Return [X, Y] of the center of cell containing provided text 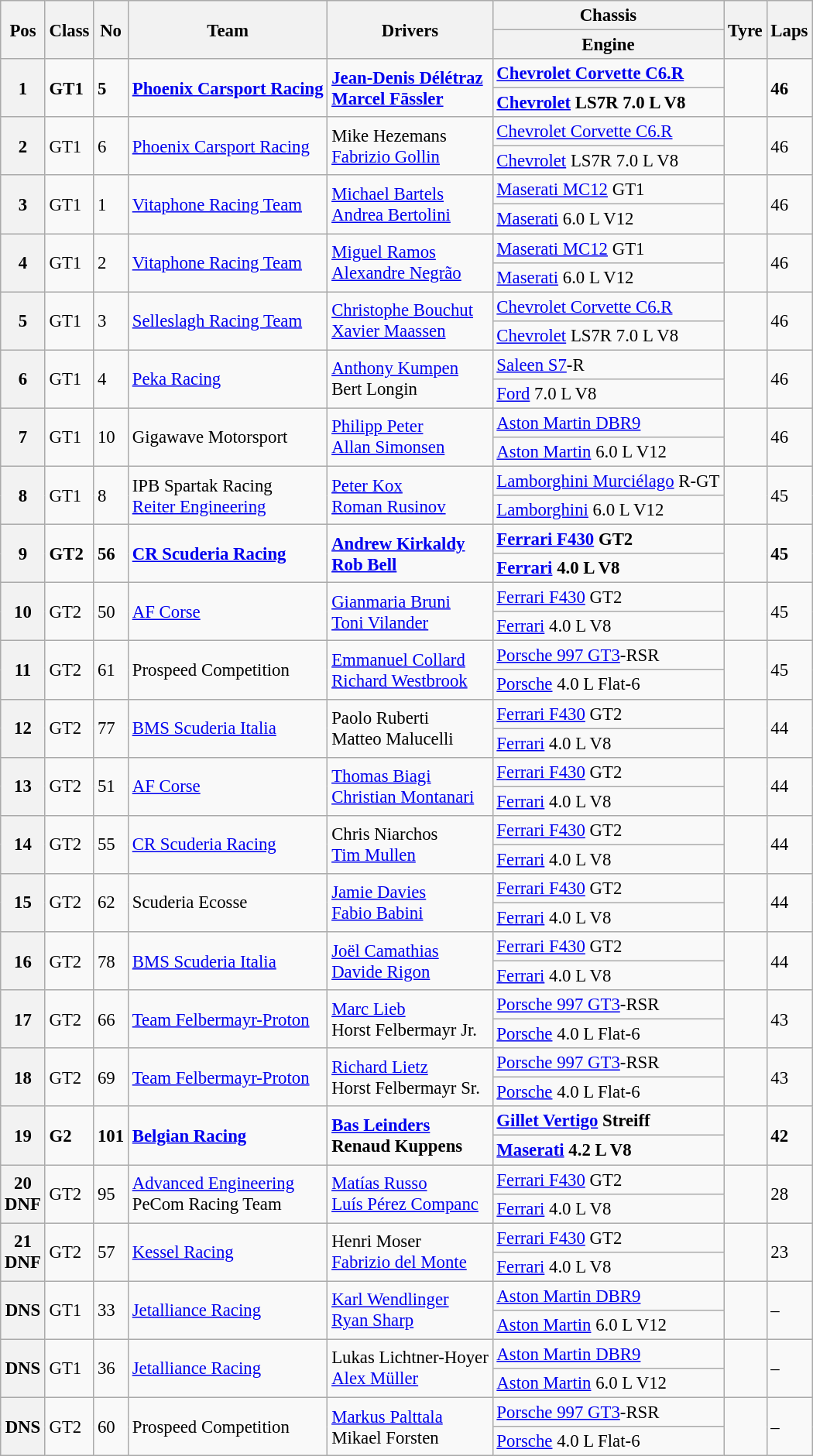
Jamie Davies Fabio Babini [410, 903]
36 [111, 1369]
Tyre [745, 29]
16 [23, 961]
Engine [609, 45]
Kessel Racing [228, 1252]
Advanced Engineering PeCom Racing Team [228, 1194]
Markus Palttala Mikael Forsten [410, 1426]
11 [23, 670]
Drivers [410, 29]
42 [790, 1136]
Chris Niarchos Tim Mullen [410, 845]
Bas Leinders Renaud Kuppens [410, 1136]
Saleen S7-R [609, 365]
Philipp Peter Allan Simonsen [410, 437]
Lamborghini Murciélago R-GT [609, 481]
60 [111, 1426]
Chassis [609, 15]
69 [111, 1077]
21DNF [23, 1252]
Jean-Denis Délétraz Marcel Fāssler [410, 88]
56 [111, 554]
Mike Hezemans Fabrizio Gollin [410, 146]
50 [111, 612]
Henri Moser Fabrizio del Monte [410, 1252]
Marc Lieb Horst Felbermayr Jr. [410, 1019]
Paolo Ruberti Matteo Malucelli [410, 728]
Peka Racing [228, 379]
61 [111, 670]
Pos [23, 29]
17 [23, 1019]
101 [111, 1136]
Andrew Kirkaldy Rob Bell [410, 554]
Peter Kox Roman Rusinov [410, 495]
Ford 7.0 L V8 [609, 394]
33 [111, 1310]
Emmanuel Collard Richard Westbrook [410, 670]
Miguel Ramos Alexandre Negrão [410, 263]
Richard Lietz Horst Felbermayr Sr. [410, 1077]
G2 [70, 1136]
Gillet Vertigo Streiff [609, 1122]
Class [70, 29]
19 [23, 1136]
Gianmaria Bruni Toni Vilander [410, 612]
12 [23, 728]
14 [23, 845]
13 [23, 786]
No [111, 29]
Selleslagh Racing Team [228, 320]
IPB Spartak Racing Reiter Engineering [228, 495]
Lamborghini 6.0 L V12 [609, 510]
20DNF [23, 1194]
7 [23, 437]
95 [111, 1194]
Laps [790, 29]
66 [111, 1019]
Scuderia Ecosse [228, 903]
55 [111, 845]
Lukas Lichtner-Hoyer Alex Müller [410, 1369]
Joël Camathias Davide Rigon [410, 961]
9 [23, 554]
51 [111, 786]
62 [111, 903]
Anthony Kumpen Bert Longin [410, 379]
Michael Bartels Andrea Bertolini [410, 204]
Karl Wendlinger Ryan Sharp [410, 1310]
28 [790, 1194]
18 [23, 1077]
78 [111, 961]
Gigawave Motorsport [228, 437]
Belgian Racing [228, 1136]
57 [111, 1252]
77 [111, 728]
15 [23, 903]
Thomas Biagi Christian Montanari [410, 786]
Team [228, 29]
Christophe Bouchut Xavier Maassen [410, 320]
Matías Russo Luís Pérez Companc [410, 1194]
Maserati 4.2 L V8 [609, 1150]
23 [790, 1252]
